Locate the cell with the specified text and output its (x, y) center coordinate. 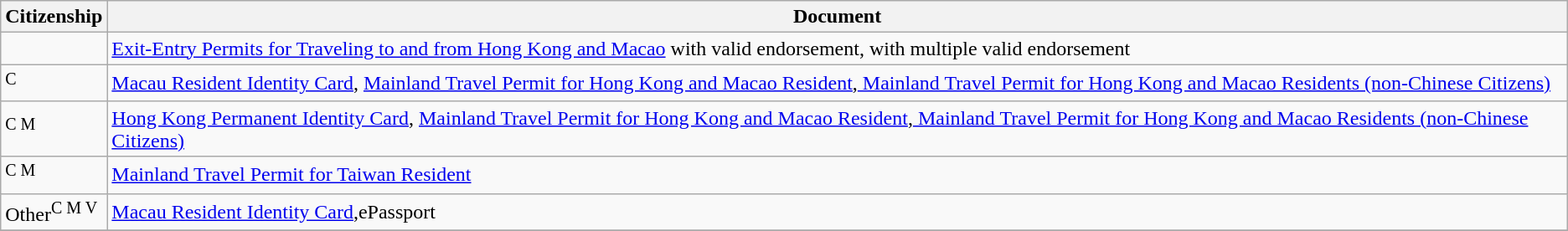
Document (838, 17)
OtherC M V (54, 213)
C (54, 84)
Exit-Entry Permits for Traveling to and from Hong Kong and Macao with valid endorsement, with multiple valid endorsement (838, 49)
Mainland Travel Permit for Taiwan Resident (838, 174)
Citizenship (54, 17)
Macau Resident Identity Card,ePassport (838, 213)
